Provide the [x, y] coordinate of the cell's center where the given text is located.  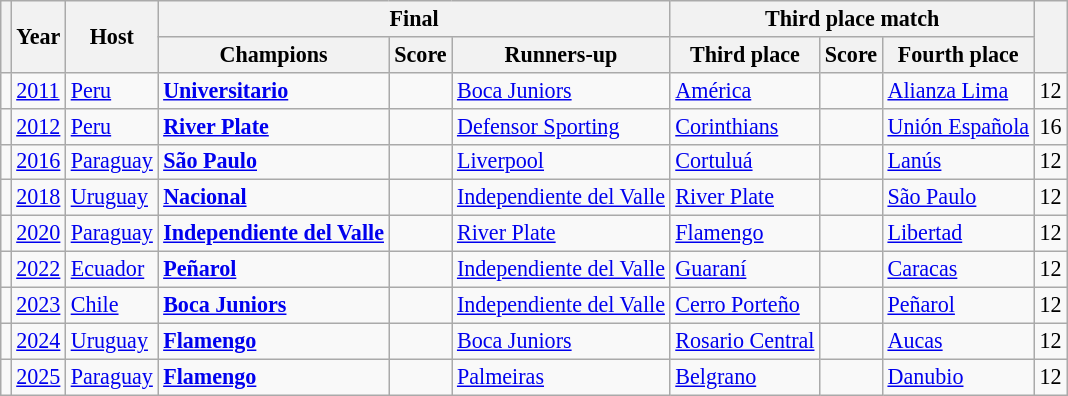
Rosario Central [745, 341]
2011 [38, 90]
Corinthians [745, 126]
Chile [112, 305]
Defensor Sporting [561, 126]
2020 [38, 233]
América [745, 90]
Alianza Lima [958, 90]
Runners-up [561, 54]
Danubio [958, 377]
Host [112, 36]
Aucas [958, 341]
Nacional [274, 198]
Final [414, 18]
2016 [38, 162]
Belgrano [745, 377]
2024 [38, 341]
Lanús [958, 162]
2025 [38, 377]
Champions [274, 54]
16 [1050, 126]
Cerro Porteño [745, 305]
Liverpool [561, 162]
Palmeiras [561, 377]
Libertad [958, 233]
2023 [38, 305]
Fourth place [958, 54]
2022 [38, 269]
2018 [38, 198]
Cortuluá [745, 162]
Third place [745, 54]
Ecuador [112, 269]
Unión Española [958, 126]
Guaraní [745, 269]
Universitario [274, 90]
Caracas [958, 269]
Year [38, 36]
2012 [38, 126]
Third place match [852, 18]
